From the cell containing the given text, extract its center point as (X, Y) coordinate. 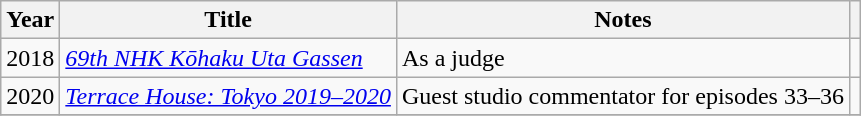
Notes (622, 20)
69th NHK Kōhaku Uta Gassen (228, 58)
As a judge (622, 58)
Guest studio commentator for episodes 33–36 (622, 96)
2020 (30, 96)
Year (30, 20)
Title (228, 20)
2018 (30, 58)
Terrace House: Tokyo 2019–2020 (228, 96)
